Provide the [x, y] coordinate of the cell's center where the given text is located.  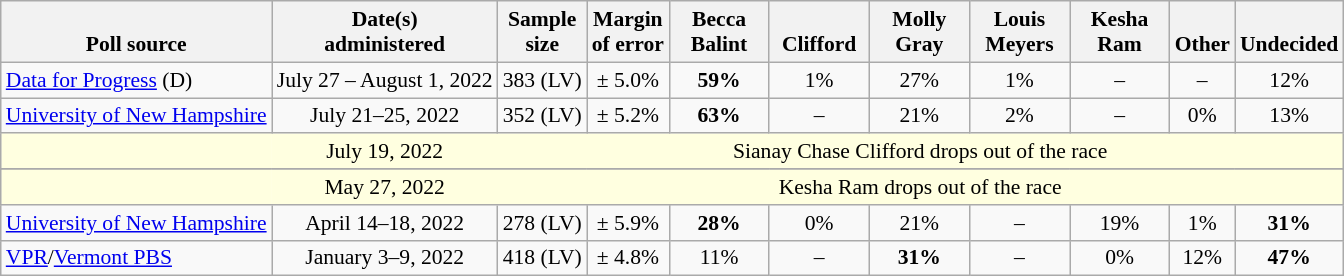
January 3–9, 2022 [385, 258]
47% [1289, 258]
Sianay Chase Clifford drops out of the race [921, 152]
Samplesize [542, 32]
352 (LV) [542, 116]
Kesha Ram drops out of the race [921, 187]
Date(s)administered [385, 32]
27% [919, 80]
2% [1019, 116]
BeccaBalint [719, 32]
Other [1202, 32]
July 21–25, 2022 [385, 116]
278 (LV) [542, 223]
May 27, 2022 [385, 187]
± 5.2% [628, 116]
± 5.9% [628, 223]
LouisMeyers [1019, 32]
11% [719, 258]
59% [719, 80]
28% [719, 223]
19% [1120, 223]
Data for Progress (D) [136, 80]
April 14–18, 2022 [385, 223]
Marginof error [628, 32]
418 (LV) [542, 258]
± 4.8% [628, 258]
383 (LV) [542, 80]
July 27 – August 1, 2022 [385, 80]
Poll source [136, 32]
± 5.0% [628, 80]
Clifford [819, 32]
July 19, 2022 [385, 152]
KeshaRam [1120, 32]
VPR/Vermont PBS [136, 258]
13% [1289, 116]
Undecided [1289, 32]
63% [719, 116]
MollyGray [919, 32]
